Output the [x, y] coordinate of the center of the cell containing the given text.  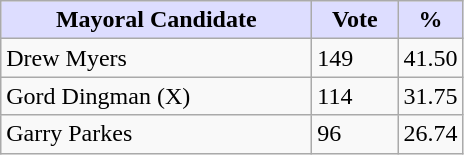
26.74 [430, 134]
31.75 [430, 96]
Vote [355, 20]
Garry Parkes [156, 134]
96 [355, 134]
Gord Dingman (X) [156, 96]
41.50 [430, 58]
149 [355, 58]
Drew Myers [156, 58]
Mayoral Candidate [156, 20]
114 [355, 96]
% [430, 20]
